Provide the [x, y] coordinate of the cell's center where the given text is located.  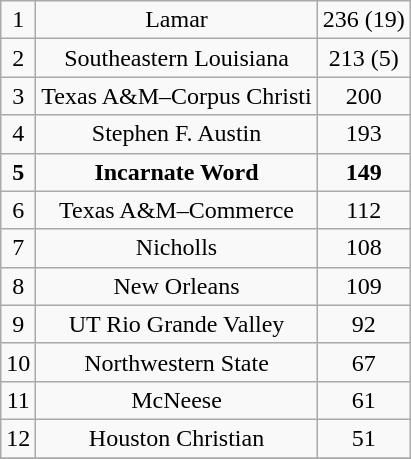
108 [364, 248]
12 [18, 438]
2 [18, 58]
200 [364, 96]
10 [18, 362]
193 [364, 134]
UT Rio Grande Valley [176, 324]
149 [364, 172]
Incarnate Word [176, 172]
1 [18, 20]
213 (5) [364, 58]
Nicholls [176, 248]
92 [364, 324]
Northwestern State [176, 362]
McNeese [176, 400]
8 [18, 286]
Stephen F. Austin [176, 134]
3 [18, 96]
Houston Christian [176, 438]
6 [18, 210]
67 [364, 362]
Southeastern Louisiana [176, 58]
New Orleans [176, 286]
61 [364, 400]
51 [364, 438]
9 [18, 324]
4 [18, 134]
7 [18, 248]
112 [364, 210]
Texas A&M–Corpus Christi [176, 96]
Texas A&M–Commerce [176, 210]
5 [18, 172]
11 [18, 400]
Lamar [176, 20]
236 (19) [364, 20]
109 [364, 286]
